Return (x, y) of the center of cell containing provided text 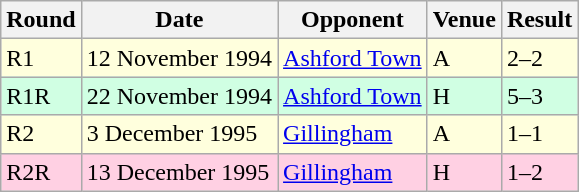
R1R (41, 96)
Date (179, 20)
Venue (464, 20)
12 November 1994 (179, 58)
1–2 (539, 172)
5–3 (539, 96)
22 November 1994 (179, 96)
2–2 (539, 58)
13 December 1995 (179, 172)
R2 (41, 134)
Opponent (353, 20)
1–1 (539, 134)
R1 (41, 58)
Result (539, 20)
Round (41, 20)
R2R (41, 172)
3 December 1995 (179, 134)
